Identify which cell holds the provided text, then report its (x, y) central coordinate. 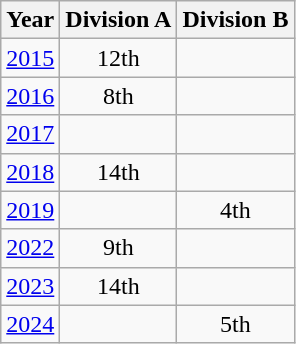
2016 (30, 96)
4th (236, 210)
2022 (30, 248)
2017 (30, 134)
12th (118, 58)
2023 (30, 286)
8th (118, 96)
2015 (30, 58)
Division A (118, 20)
Year (30, 20)
2018 (30, 172)
2024 (30, 324)
9th (118, 248)
Division B (236, 20)
2019 (30, 210)
5th (236, 324)
